For the text-containing cell, return its midpoint in (X, Y) coordinate format. 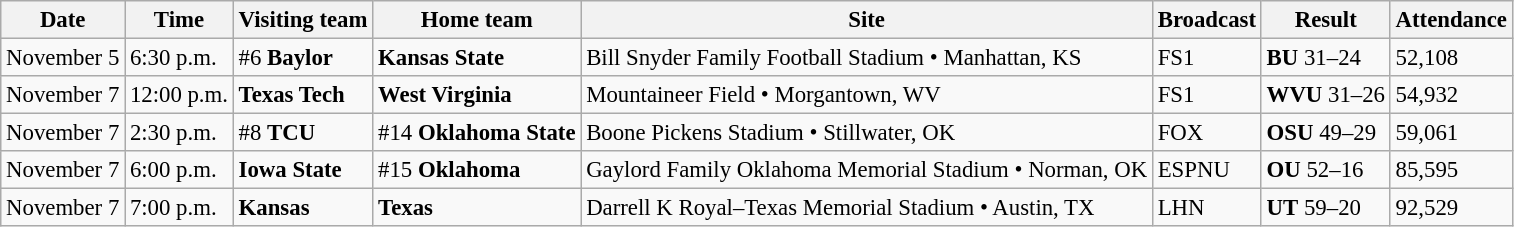
Site (867, 20)
#6 Baylor (302, 58)
Date (63, 20)
Darrell K Royal–Texas Memorial Stadium • Austin, TX (867, 208)
Broadcast (1206, 20)
Texas Tech (302, 95)
92,529 (1451, 208)
59,061 (1451, 133)
85,595 (1451, 170)
ESPNU (1206, 170)
Iowa State (302, 170)
2:30 p.m. (180, 133)
Visiting team (302, 20)
Kansas State (477, 58)
UT 59–20 (1326, 208)
12:00 p.m. (180, 95)
52,108 (1451, 58)
Gaylord Family Oklahoma Memorial Stadium • Norman, OK (867, 170)
#14 Oklahoma State (477, 133)
November 5 (63, 58)
Time (180, 20)
OU 52–16 (1326, 170)
6:00 p.m. (180, 170)
LHN (1206, 208)
Kansas (302, 208)
Texas (477, 208)
Boone Pickens Stadium • Stillwater, OK (867, 133)
Result (1326, 20)
6:30 p.m. (180, 58)
OSU 49–29 (1326, 133)
FOX (1206, 133)
WVU 31–26 (1326, 95)
Attendance (1451, 20)
#8 TCU (302, 133)
BU 31–24 (1326, 58)
#15 Oklahoma (477, 170)
West Virginia (477, 95)
Home team (477, 20)
54,932 (1451, 95)
7:00 p.m. (180, 208)
Mountaineer Field • Morgantown, WV (867, 95)
Bill Snyder Family Football Stadium • Manhattan, KS (867, 58)
